From the cell containing the given text, extract its center point as [x, y] coordinate. 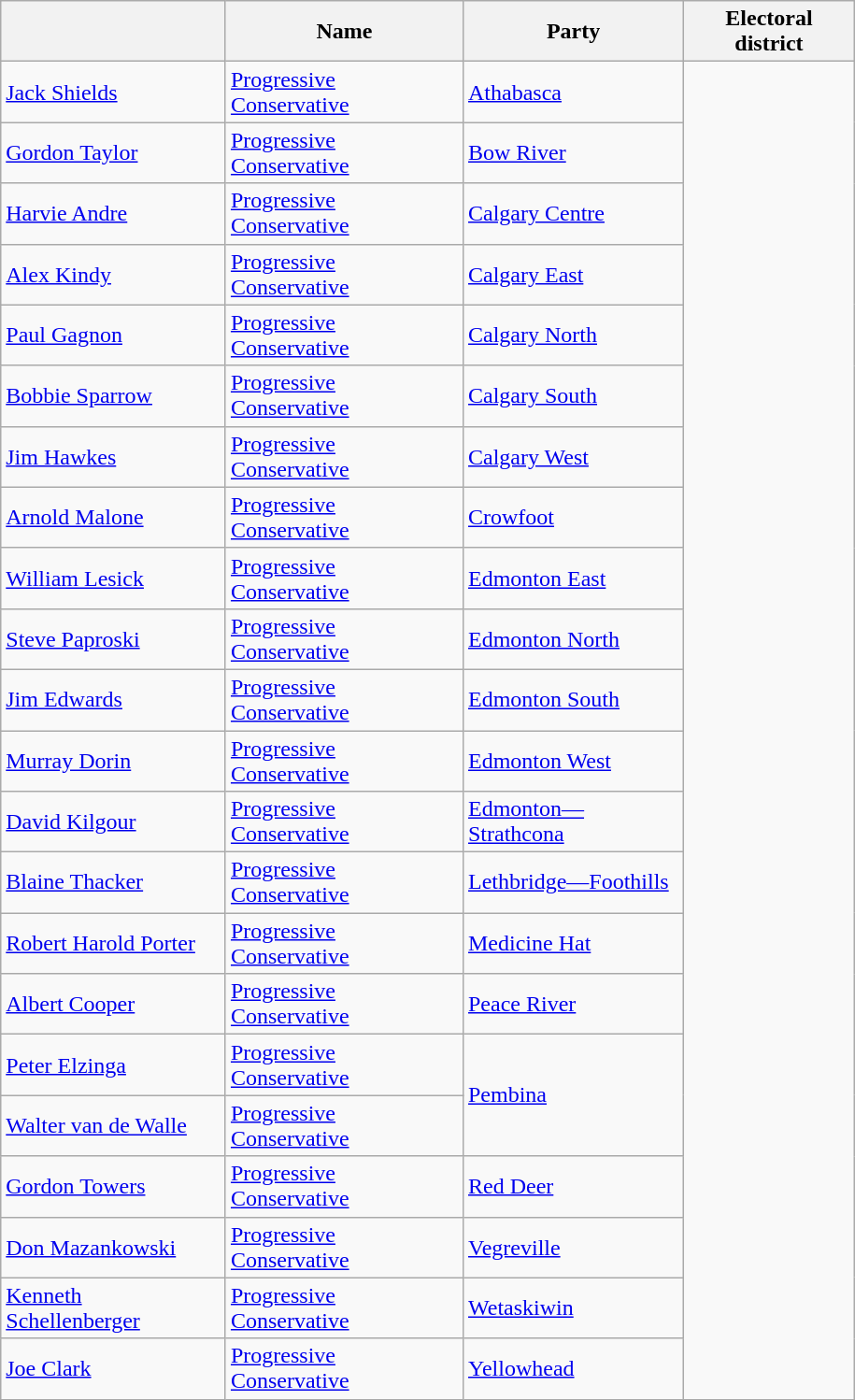
Edmonton North [573, 639]
Paul Gagnon [114, 335]
Edmonton South [573, 699]
Joe Clark [114, 1368]
Kenneth Schellenberger [114, 1308]
Crowfoot [573, 518]
Calgary Centre [573, 213]
Calgary South [573, 396]
Pembina [573, 1095]
Calgary North [573, 335]
Jack Shields [114, 92]
Edmonton East [573, 578]
Blaine Thacker [114, 882]
Robert Harold Porter [114, 944]
Walter van de Walle [114, 1125]
Medicine Hat [573, 944]
Edmonton West [573, 761]
Gordon Towers [114, 1187]
David Kilgour [114, 822]
Jim Edwards [114, 699]
Peter Elzinga [114, 1065]
Alex Kindy [114, 275]
Name [344, 32]
Peace River [573, 1004]
Wetaskiwin [573, 1308]
Red Deer [573, 1187]
Electoral district [770, 32]
Lethbridge—Foothills [573, 882]
Murray Dorin [114, 761]
Bow River [573, 153]
Party [573, 32]
Harvie Andre [114, 213]
Yellowhead [573, 1368]
Gordon Taylor [114, 153]
William Lesick [114, 578]
Calgary West [573, 456]
Albert Cooper [114, 1004]
Steve Paproski [114, 639]
Arnold Malone [114, 518]
Jim Hawkes [114, 456]
Edmonton—Strathcona [573, 822]
Vegreville [573, 1247]
Calgary East [573, 275]
Bobbie Sparrow [114, 396]
Athabasca [573, 92]
Don Mazankowski [114, 1247]
